Locate the cell with the specified text and output its (x, y) center coordinate. 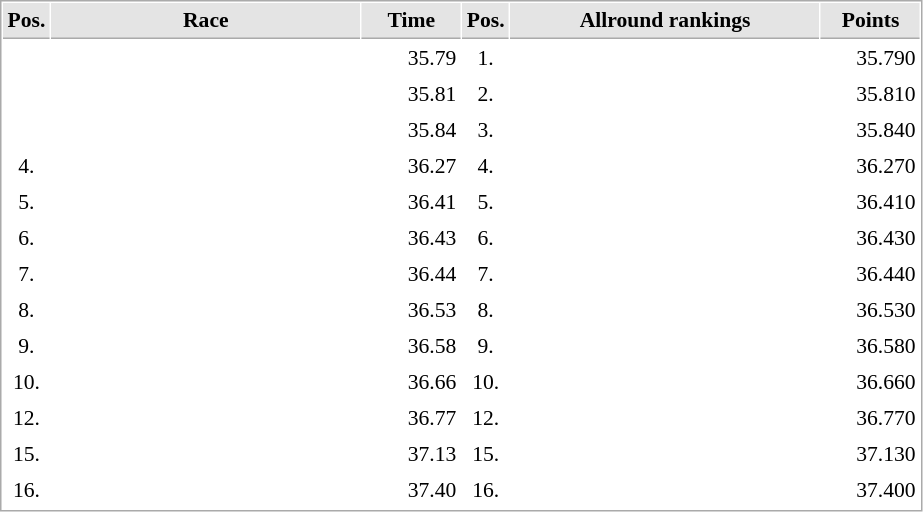
Time (412, 21)
Race (206, 21)
36.430 (870, 237)
Allround rankings (666, 21)
36.530 (870, 309)
35.81 (412, 93)
36.410 (870, 201)
35.790 (870, 57)
35.840 (870, 129)
35.810 (870, 93)
36.270 (870, 165)
3. (486, 129)
36.580 (870, 345)
36.41 (412, 201)
37.130 (870, 453)
36.44 (412, 273)
36.58 (412, 345)
36.660 (870, 381)
36.440 (870, 273)
35.79 (412, 57)
Points (870, 21)
2. (486, 93)
36.770 (870, 417)
37.13 (412, 453)
37.40 (412, 489)
36.53 (412, 309)
1. (486, 57)
36.43 (412, 237)
37.400 (870, 489)
36.77 (412, 417)
36.27 (412, 165)
35.84 (412, 129)
36.66 (412, 381)
